Pinpoint the cell where the given text exists, returning its (X, Y) midpoint coordinate. 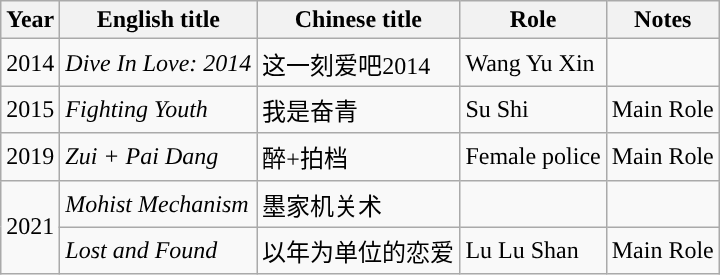
以年为单位的恋爱 (358, 250)
Mohist Mechanism (158, 204)
Year (30, 20)
Chinese title (358, 20)
Lu Lu Shan (533, 250)
2014 (30, 62)
Female police (533, 156)
Zui + Pai Dang (158, 156)
Lost and Found (158, 250)
Dive In Love: 2014 (158, 62)
2019 (30, 156)
Fighting Youth (158, 110)
墨家机关术 (358, 204)
Role (533, 20)
我是奋青 (358, 110)
醉+拍档 (358, 156)
这一刻爱吧2014 (358, 62)
Notes (662, 20)
2015 (30, 110)
English title (158, 20)
2021 (30, 227)
Su Shi (533, 110)
Wang Yu Xin (533, 62)
